Return the (X, Y) coordinate for the center point of the cell that contains the specified text.  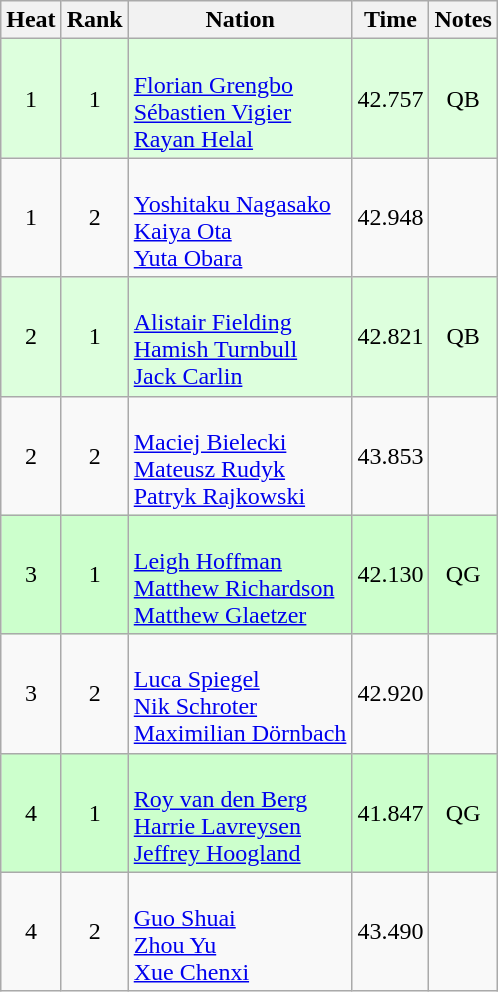
42.920 (390, 694)
Nation (240, 20)
41.847 (390, 812)
Maciej BieleckiMateusz RudykPatryk Rajkowski (240, 456)
Luca SpiegelNik SchroterMaximilian Dörnbach (240, 694)
Florian GrengboSébastien VigierRayan Helal (240, 98)
Time (390, 20)
Rank (94, 20)
43.490 (390, 932)
Heat (31, 20)
42.130 (390, 574)
Alistair FieldingHamish TurnbullJack Carlin (240, 336)
42.757 (390, 98)
42.948 (390, 218)
Notes (463, 20)
42.821 (390, 336)
43.853 (390, 456)
Leigh HoffmanMatthew RichardsonMatthew Glaetzer (240, 574)
Roy van den BergHarrie LavreysenJeffrey Hoogland (240, 812)
Guo ShuaiZhou YuXue Chenxi (240, 932)
Yoshitaku NagasakoKaiya OtaYuta Obara (240, 218)
